From the cell containing the given text, extract its center point as [X, Y] coordinate. 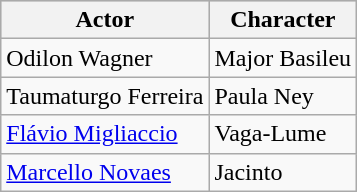
Major Basileu [283, 58]
Marcello Novaes [105, 172]
Taumaturgo Ferreira [105, 96]
Odilon Wagner [105, 58]
Actor [105, 20]
Vaga-Lume [283, 134]
Paula Ney [283, 96]
Flávio Migliaccio [105, 134]
Jacinto [283, 172]
Character [283, 20]
